Find where the given text appears and provide that cell's center as [x, y] coordinate. 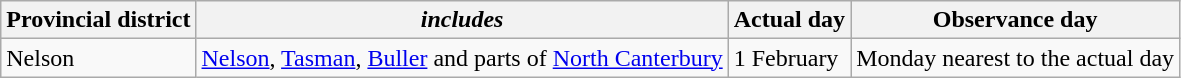
Nelson, Tasman, Buller and parts of North Canterbury [462, 58]
Actual day [789, 20]
1 February [789, 58]
Monday nearest to the actual day [1016, 58]
Observance day [1016, 20]
includes [462, 20]
Nelson [98, 58]
Provincial district [98, 20]
